Scan for the cell matching the given text and deliver its [X, Y] coordinate at center. 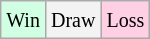
Win [24, 20]
Draw [72, 20]
Loss [126, 20]
